Provide the [x, y] coordinate of the cell's center where the given text is located.  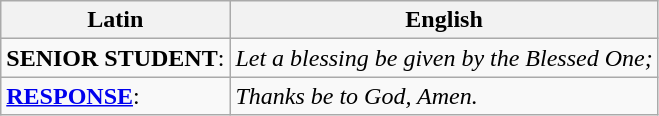
SENIOR STUDENT: [116, 58]
RESPONSE: [116, 96]
English [444, 20]
Let a blessing be given by the Blessed One; [444, 58]
Latin [116, 20]
Thanks be to God, Amen. [444, 96]
